Identify which cell holds the provided text, then report its [X, Y] central coordinate. 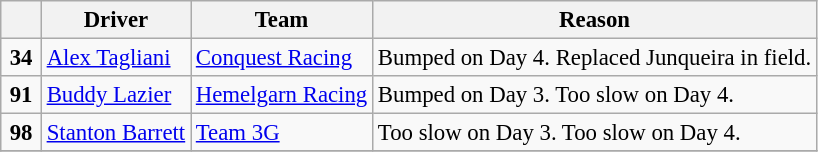
Bumped on Day 3. Too slow on Day 4. [595, 95]
Too slow on Day 3. Too slow on Day 4. [595, 133]
98 [22, 133]
Team 3G [281, 133]
Reason [595, 20]
34 [22, 58]
Alex Tagliani [116, 58]
Conquest Racing [281, 58]
Hemelgarn Racing [281, 95]
Stanton Barrett [116, 133]
Driver [116, 20]
Team [281, 20]
Buddy Lazier [116, 95]
91 [22, 95]
Bumped on Day 4. Replaced Junqueira in field. [595, 58]
